Identify which cell holds the provided text, then report its (x, y) central coordinate. 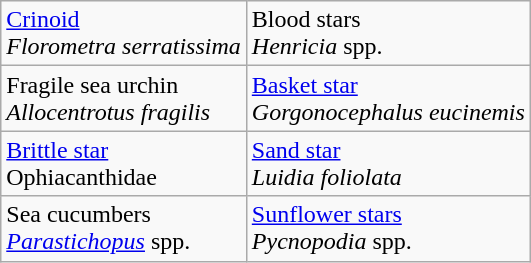
Blood starsHenricia spp. (388, 34)
Basket starGorgonocephalus eucinemis (388, 98)
Brittle starOphiacanthidae (124, 164)
Sea cucumbersParastichopus spp. (124, 228)
Fragile sea urchinAllocentrotus fragilis (124, 98)
Sand starLuidia foliolata (388, 164)
CrinoidFlorometra serratissima (124, 34)
Sunflower starsPycnopodia spp. (388, 228)
